Scan for the cell matching the given text and deliver its [X, Y] coordinate at center. 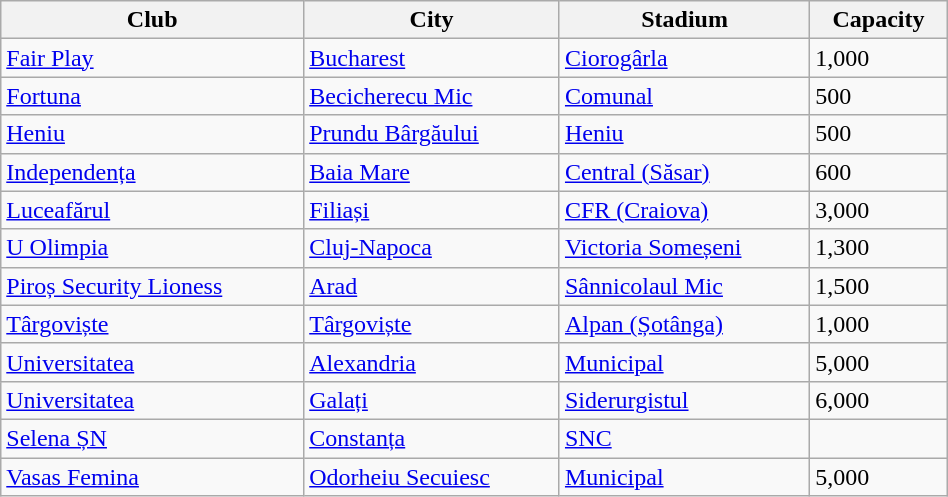
Comunal [684, 96]
Constanța [432, 438]
Odorheiu Secuiesc [432, 477]
Fair Play [152, 58]
Becicherecu Mic [432, 96]
1,300 [879, 248]
1,500 [879, 286]
Fortuna [152, 96]
600 [879, 172]
Cluj-Napoca [432, 248]
Selena ȘN [152, 438]
Ciorogârla [684, 58]
Sânnicolaul Mic [684, 286]
Independența [152, 172]
Arad [432, 286]
City [432, 20]
Club [152, 20]
Alpan (Șotânga) [684, 324]
Vasas Femina [152, 477]
Victoria Someșeni [684, 248]
CFR (Craiova) [684, 210]
Piroș Security Lioness [152, 286]
Prundu Bârgăului [432, 134]
Baia Mare [432, 172]
Central (Săsar) [684, 172]
Galați [432, 400]
Alexandria [432, 362]
Filiași [432, 210]
Capacity [879, 20]
Stadium [684, 20]
U Olimpia [152, 248]
Bucharest [432, 58]
6,000 [879, 400]
Siderurgistul [684, 400]
Luceafărul [152, 210]
3,000 [879, 210]
SNC [684, 438]
